Locate the cell with the specified text and output its [X, Y] center coordinate. 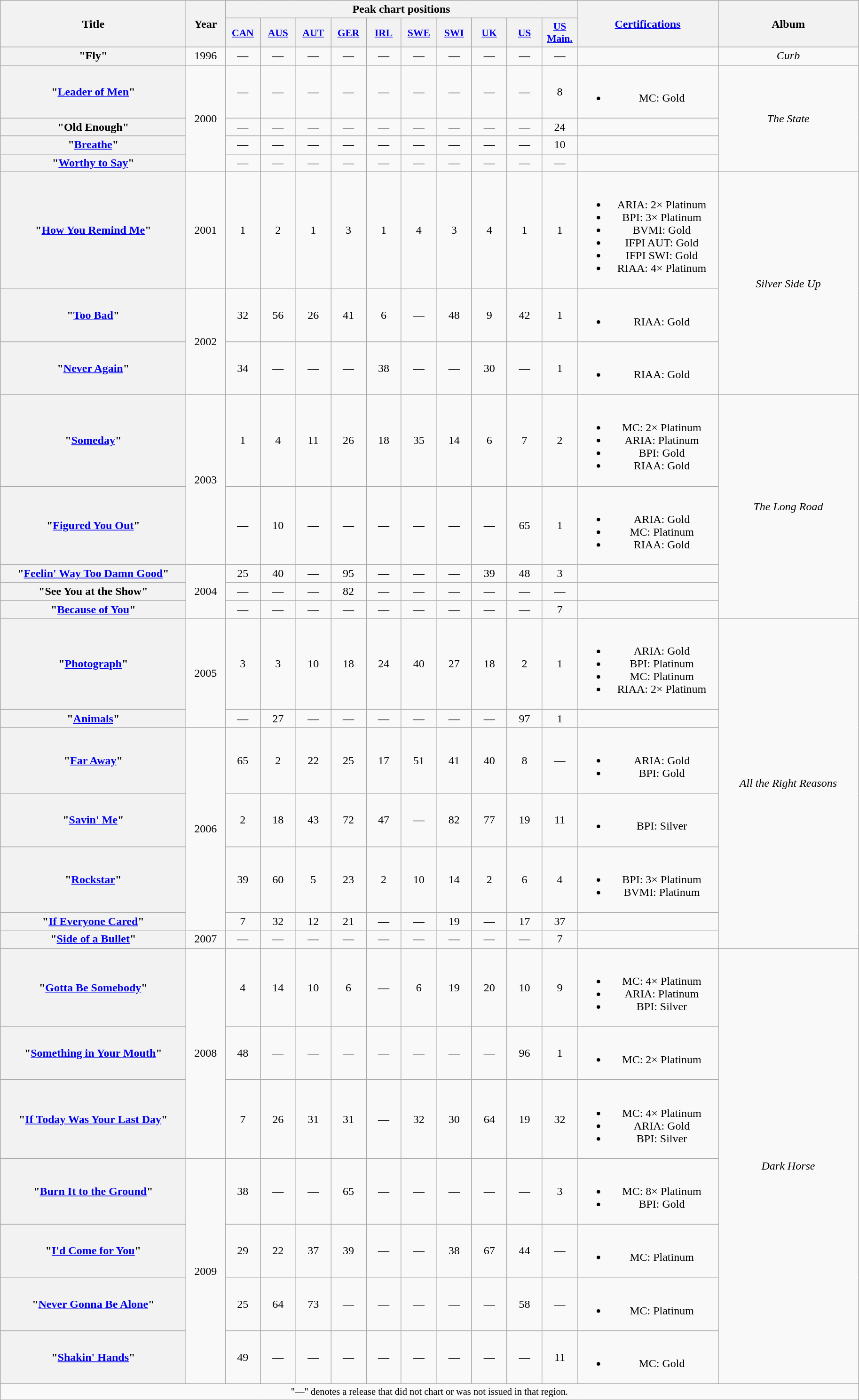
Year [206, 24]
"Someday" [93, 440]
IRL [384, 33]
2002 [206, 341]
"Rockstar" [93, 879]
"Feelin' Way Too Damn Good" [93, 574]
SWE [418, 33]
2006 [206, 829]
Certifications [648, 24]
"—" denotes a release that did not chart or was not issued in that region. [430, 1392]
UK [489, 33]
"If Today Was Your Last Day" [93, 1119]
49 [243, 1357]
"Breathe" [93, 145]
ARIA: GoldBPI: PlatinumMC: PlatinumRIAA: 2× Platinum [648, 664]
Album [788, 24]
2001 [206, 230]
"Fly" [93, 56]
44 [525, 1251]
21 [349, 921]
Silver Side Up [788, 283]
12 [313, 921]
"Burn It to the Ground" [93, 1191]
2007 [206, 939]
2005 [206, 673]
1996 [206, 56]
67 [489, 1251]
2004 [206, 592]
"How You Remind Me" [93, 230]
BPI: Silver [648, 820]
US [525, 33]
2003 [206, 480]
SWI [454, 33]
"Leader of Men" [93, 91]
"Worthy to Say" [93, 163]
60 [278, 879]
58 [525, 1304]
BPI: 3× PlatinumBVMI: Platinum [648, 879]
47 [384, 820]
ARIA: 2× PlatinumBPI: 3× PlatinumBVMI: GoldIFPI AUT: GoldIFPI SWI: GoldRIAA: 4× Platinum [648, 230]
ARIA: GoldBPI: Gold [648, 760]
"Far Away" [93, 760]
2008 [206, 1053]
Dark Horse [788, 1166]
20 [489, 988]
77 [489, 820]
56 [278, 315]
"Something in Your Mouth" [93, 1053]
AUS [278, 33]
"Photograph" [93, 664]
43 [313, 820]
34 [243, 368]
"Side of a Bullet" [93, 939]
2000 [206, 119]
"Old Enough" [93, 127]
"Because of You" [93, 609]
Title [93, 24]
"Too Bad" [93, 315]
29 [243, 1251]
42 [525, 315]
23 [349, 879]
"Gotta Be Somebody" [93, 988]
2009 [206, 1271]
96 [525, 1053]
"Never Again" [93, 368]
MC: 2× PlatinumARIA: PlatinumBPI: GoldRIAA: Gold [648, 440]
AUT [313, 33]
"Never Gonna Be Alone" [93, 1304]
"Animals" [93, 719]
MC: 4× PlatinumARIA: GoldBPI: Silver [648, 1119]
Peak chart positions [402, 9]
ARIA: GoldMC: PlatinumRIAA: Gold [648, 526]
"Savin' Me" [93, 820]
97 [525, 719]
The Long Road [788, 506]
51 [418, 760]
72 [349, 820]
"Figured You Out" [93, 526]
"See You at the Show" [93, 592]
MC: 2× Platinum [648, 1053]
GER [349, 33]
"Shakin' Hands" [93, 1357]
95 [349, 574]
35 [418, 440]
The State [788, 119]
Curb [788, 56]
MC: 8× PlatinumBPI: Gold [648, 1191]
73 [313, 1304]
"I'd Come for You" [93, 1251]
All the Right Reasons [788, 783]
MC: 4× PlatinumARIA: PlatinumBPI: Silver [648, 988]
5 [313, 879]
"If Everyone Cared" [93, 921]
CAN [243, 33]
USMain. [560, 33]
